Locate the cell with the specified text and output its [x, y] center coordinate. 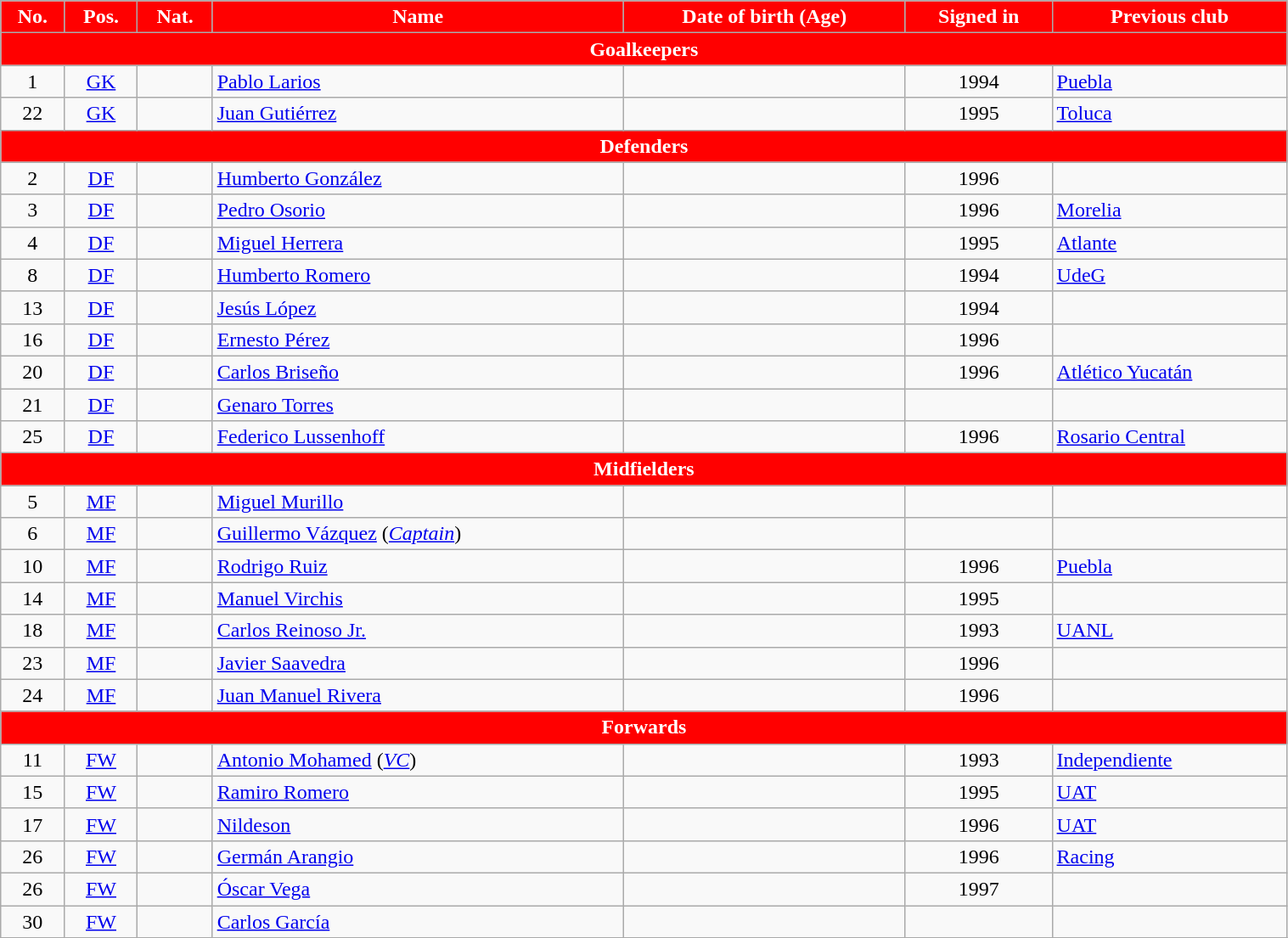
15 [32, 792]
Carlos Briseño [418, 372]
Humberto Romero [418, 275]
11 [32, 760]
Goalkeepers [644, 49]
25 [32, 437]
Ramiro Romero [418, 792]
Germán Arangio [418, 857]
Independiente [1170, 760]
Rosario Central [1170, 437]
Previous club [1170, 17]
1 [32, 81]
Antonio Mohamed (VC) [418, 760]
14 [32, 598]
Miguel Murillo [418, 502]
Pablo Larios [418, 81]
21 [32, 405]
No. [32, 17]
Signed in [978, 17]
UANL [1170, 631]
Defenders [644, 146]
22 [32, 114]
30 [32, 921]
Jesús López [418, 307]
Carlos Reinoso Jr. [418, 631]
17 [32, 824]
Midfielders [644, 469]
24 [32, 695]
Pedro Osorio [418, 211]
Rodrigo Ruiz [418, 566]
4 [32, 243]
Nildeson [418, 824]
18 [32, 631]
10 [32, 566]
5 [32, 502]
Atlante [1170, 243]
Morelia [1170, 211]
Carlos García [418, 921]
Name [418, 17]
Guillermo Vázquez (Captain) [418, 534]
Federico Lussenhoff [418, 437]
Ernesto Pérez [418, 340]
Nat. [175, 17]
Forwards [644, 727]
20 [32, 372]
Genaro Torres [418, 405]
23 [32, 663]
Javier Saavedra [418, 663]
1997 [978, 889]
Racing [1170, 857]
3 [32, 211]
UdeG [1170, 275]
2 [32, 178]
Juan Manuel Rivera [418, 695]
Juan Gutiérrez [418, 114]
Pos. [101, 17]
Óscar Vega [418, 889]
16 [32, 340]
Toluca [1170, 114]
6 [32, 534]
8 [32, 275]
Date of birth (Age) [764, 17]
Atlético Yucatán [1170, 372]
13 [32, 307]
Humberto González [418, 178]
Manuel Virchis [418, 598]
Miguel Herrera [418, 243]
